Capture the cell that displays the provided text and extract its [x, y] central coordinate. 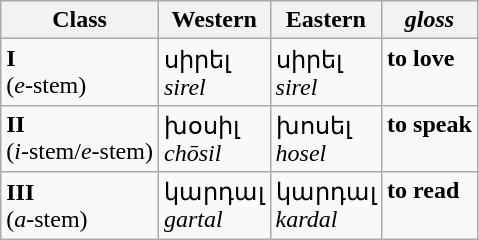
III (a-stem) [80, 206]
խօսիլ chōsil [214, 138]
to speak [430, 138]
to read [430, 206]
II (i-stem/e-stem) [80, 138]
I (e-stem) [80, 72]
Western [214, 20]
gloss [430, 20]
Class [80, 20]
կարդալkardal [326, 206]
Eastern [326, 20]
սիրելsirel [326, 72]
to love [430, 72]
կարդալgartal [214, 206]
խոսելhosel [326, 138]
սիրել sirel [214, 72]
